For the text-containing cell, return its midpoint in [X, Y] coordinate format. 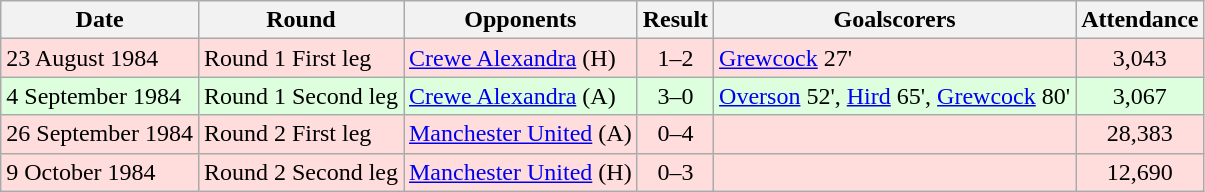
Attendance [1140, 20]
Grewcock 27' [895, 58]
28,383 [1140, 134]
26 September 1984 [100, 134]
23 August 1984 [100, 58]
1–2 [675, 58]
Crewe Alexandra (A) [521, 96]
Manchester United (H) [521, 172]
3,043 [1140, 58]
Result [675, 20]
3,067 [1140, 96]
Crewe Alexandra (H) [521, 58]
12,690 [1140, 172]
Overson 52', Hird 65', Grewcock 80' [895, 96]
3–0 [675, 96]
0–4 [675, 134]
Goalscorers [895, 20]
Round 1 First leg [300, 58]
Date [100, 20]
0–3 [675, 172]
Round 2 First leg [300, 134]
Round [300, 20]
Opponents [521, 20]
Round 1 Second leg [300, 96]
Manchester United (A) [521, 134]
9 October 1984 [100, 172]
Round 2 Second leg [300, 172]
4 September 1984 [100, 96]
